Search for the cell housing the specified text and yield its (X, Y) center coordinate. 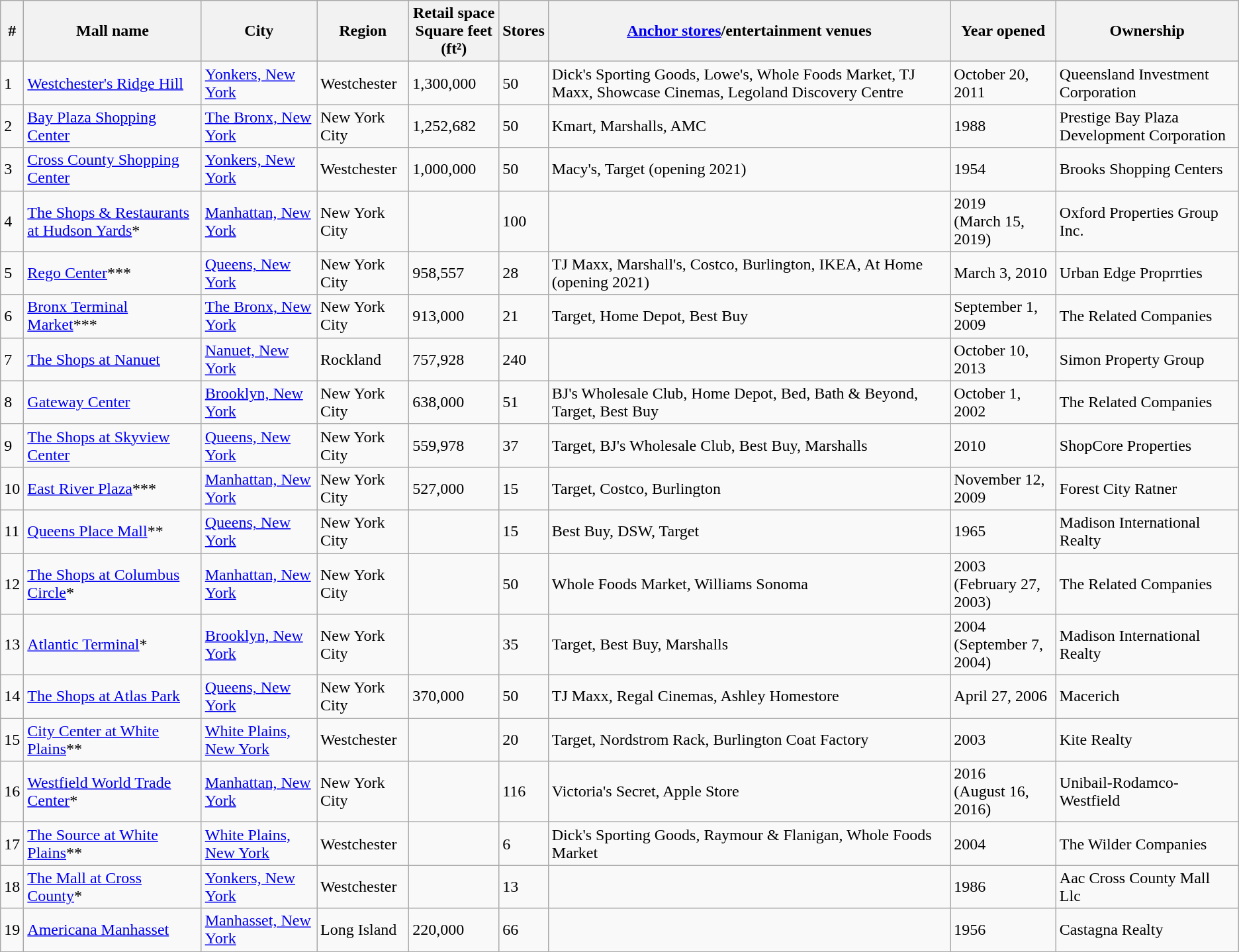
3 (12, 169)
Bay Plaza Shopping Center (113, 126)
The Shops at Columbus Circle* (113, 584)
ShopCore Properties (1147, 445)
Oxford Properties Group Inc. (1147, 221)
2019(March 15, 2019) (1003, 221)
1,252,682 (454, 126)
Rego Center*** (113, 273)
City Center at White Plains** (113, 740)
Castagna Realty (1147, 929)
Nanuet, New York (259, 359)
Best Buy, DSW, Target (749, 531)
11 (12, 531)
370,000 (454, 696)
5 (12, 273)
638,000 (454, 403)
20 (524, 740)
1956 (1003, 929)
2 (12, 126)
Victoria's Secret, Apple Store (749, 792)
Queens Place Mall** (113, 531)
# (12, 31)
The Mall at Cross County* (113, 887)
April 27, 2006 (1003, 696)
Aac Cross County Mall Llc (1147, 887)
The Shops & Restaurants at Hudson Yards* (113, 221)
7 (12, 359)
2004 (1003, 843)
2016(August 16, 2016) (1003, 792)
Year opened (1003, 31)
1988 (1003, 126)
Queensland Investment Corporation (1147, 83)
Bronx Terminal Market*** (113, 316)
Macerich (1147, 696)
The Shops at Atlas Park (113, 696)
4 (12, 221)
Stores (524, 31)
958,557 (454, 273)
Kmart, Marshalls, AMC (749, 126)
2003(February 27, 2003) (1003, 584)
1 (12, 83)
Mall name (113, 31)
Prestige Bay Plaza Development Corporation (1147, 126)
Whole Foods Market, Williams Sonoma (749, 584)
October 20, 2011 (1003, 83)
TJ Maxx, Regal Cinemas, Ashley Homestore (749, 696)
16 (12, 792)
Macy's, Target (opening 2021) (749, 169)
Dick's Sporting Goods, Raymour & Flanigan, Whole Foods Market (749, 843)
The Shops at Nanuet (113, 359)
1,300,000 (454, 83)
527,000 (454, 489)
28 (524, 273)
East River Plaza*** (113, 489)
Target, Best Buy, Marshalls (749, 645)
1965 (1003, 531)
October 10, 2013 (1003, 359)
The Shops at Skyview Center (113, 445)
8 (12, 403)
1,000,000 (454, 169)
TJ Maxx, Marshall's, Costco, Burlington, IKEA, At Home (opening 2021) (749, 273)
November 12, 2009 (1003, 489)
51 (524, 403)
116 (524, 792)
Unibail-Rodamco-Westfield (1147, 792)
559,978 (454, 445)
17 (12, 843)
October 1, 2002 (1003, 403)
Anchor stores/entertainment venues (749, 31)
Target, Costco, Burlington (749, 489)
Gateway Center (113, 403)
Target, Home Depot, Best Buy (749, 316)
37 (524, 445)
The Wilder Companies (1147, 843)
9 (12, 445)
Target, Nordstrom Rack, Burlington Coat Factory (749, 740)
Forest City Ratner (1147, 489)
757,928 (454, 359)
240 (524, 359)
Westfield World Trade Center* (113, 792)
Kite Realty (1147, 740)
10 (12, 489)
Ownership (1147, 31)
Rockland (363, 359)
220,000 (454, 929)
September 1, 2009 (1003, 316)
35 (524, 645)
Manhasset, New York (259, 929)
The Source at White Plains** (113, 843)
Region (363, 31)
913,000 (454, 316)
Brooks Shopping Centers (1147, 169)
12 (12, 584)
Cross County Shopping Center (113, 169)
21 (524, 316)
100 (524, 221)
1986 (1003, 887)
Simon Property Group (1147, 359)
City (259, 31)
19 (12, 929)
Urban Edge Proprrties (1147, 273)
2010 (1003, 445)
BJ's Wholesale Club, Home Depot, Bed, Bath & Beyond, Target, Best Buy (749, 403)
Target, BJ's Wholesale Club, Best Buy, Marshalls (749, 445)
March 3, 2010 (1003, 273)
Dick's Sporting Goods, Lowe's, Whole Foods Market, TJ Maxx, Showcase Cinemas, Legoland Discovery Centre (749, 83)
2004(September 7, 2004) (1003, 645)
Westchester's Ridge Hill (113, 83)
Retail spaceSquare feet (ft²) (454, 31)
Atlantic Terminal* (113, 645)
66 (524, 929)
14 (12, 696)
2003 (1003, 740)
Long Island (363, 929)
1954 (1003, 169)
18 (12, 887)
Americana Manhasset (113, 929)
